Identify which cell holds the provided text, then report its [x, y] central coordinate. 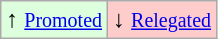
↑ Promoted [54, 20]
↓ Relegated [162, 20]
